Return the [X, Y] coordinate for the center point of the cell that contains the specified text.  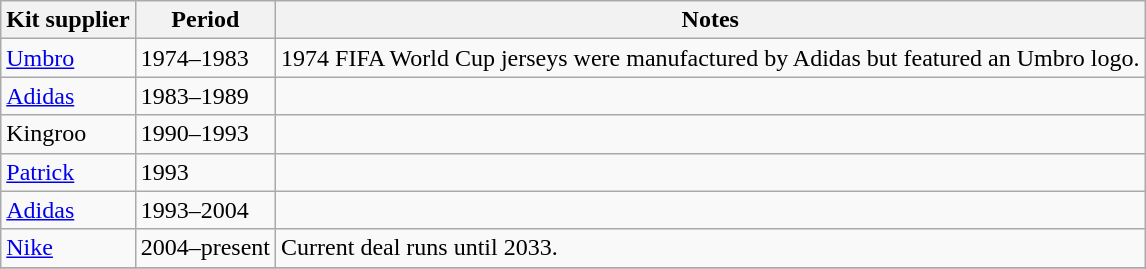
1983–1989 [205, 96]
Umbro [68, 58]
1990–1993 [205, 134]
Period [205, 20]
Current deal runs until 2033. [710, 248]
Patrick [68, 172]
1974–1983 [205, 58]
Notes [710, 20]
Kit supplier [68, 20]
Kingroo [68, 134]
Nike [68, 248]
1993 [205, 172]
1974 FIFA World Cup jerseys were manufactured by Adidas but featured an Umbro logo. [710, 58]
1993–2004 [205, 210]
2004–present [205, 248]
